Detect which cell encompasses the target text, then output its (x, y) center coordinate. 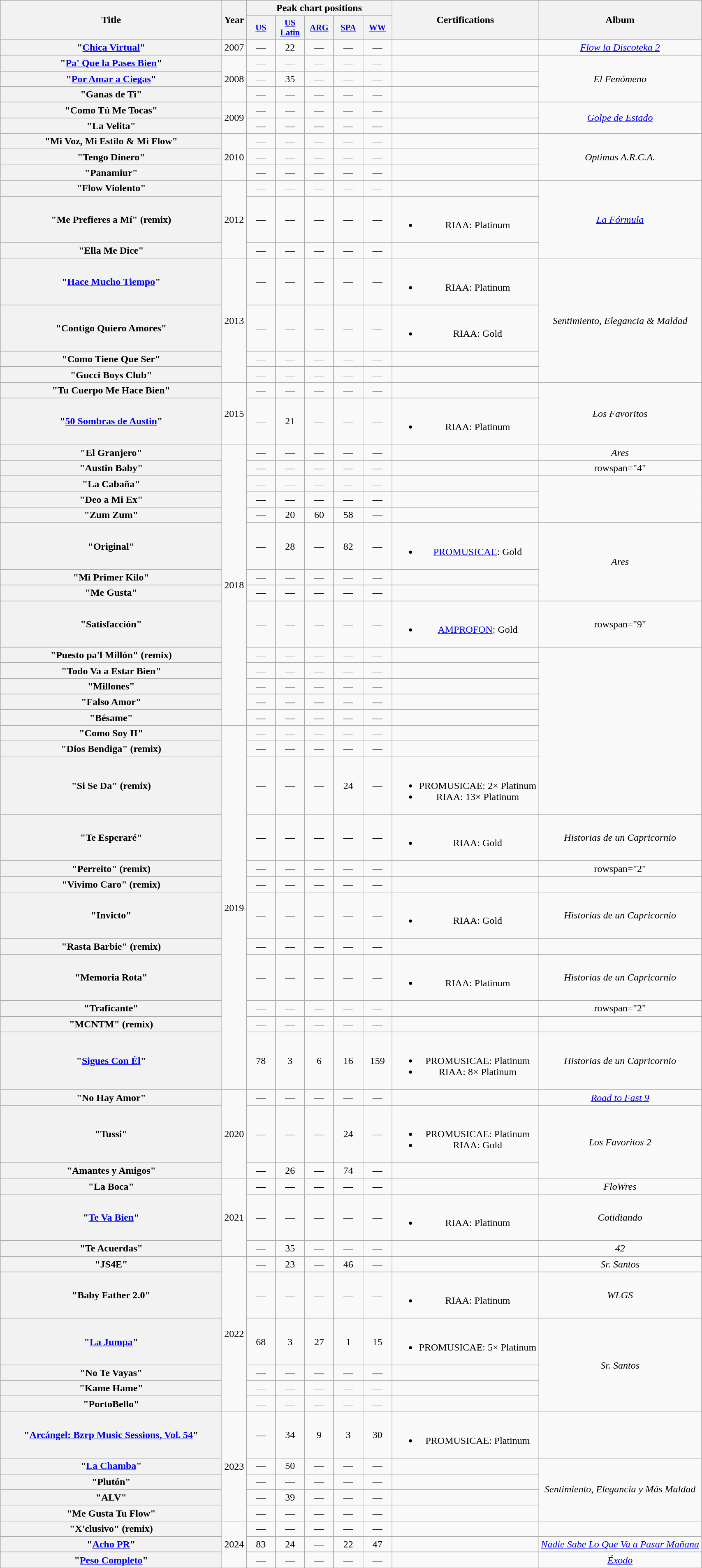
"Puesto pa'l Millón" (remix) (111, 655)
"Kame Hame" (111, 1388)
16 (348, 1061)
"Dios Bendiga" (remix) (111, 749)
23 (290, 1264)
20 (290, 515)
"Tussi" (111, 1134)
Sentimiento, Elegancia & Maldad (620, 320)
"Me Gusta" (111, 593)
Optimus A.R.C.A. (620, 157)
2007 (234, 47)
"Memoria Rota" (111, 978)
"Plutón" (111, 1482)
"Satisfacción" (111, 624)
"Bésame" (111, 717)
FloWres (620, 1186)
"Baby Father 2.0" (111, 1295)
PROMUSICAE: Platinum (466, 1435)
"50 Sombras de Austin" (111, 422)
2009 (234, 118)
"Por Amar a Ciegas" (111, 79)
"Todo Va a Estar Bien" (111, 671)
60 (319, 515)
2024 (234, 1544)
"Si Se Da" (remix) (111, 786)
Road to Fast 9 (620, 1097)
"Zum Zum" (111, 515)
"La Velita" (111, 126)
83 (261, 1544)
2013 (234, 320)
"Tengo Dinero" (111, 157)
Los Favoritos (620, 414)
2020 (234, 1134)
PROMUSICAE: PlatinumRIAA: 8× Platinum (466, 1061)
WLGS (620, 1295)
PROMUSICAE: 5× Platinum (466, 1342)
2010 (234, 157)
Year (234, 20)
Los Favoritos 2 (620, 1142)
46 (348, 1264)
"Contigo Quiero Amores" (111, 328)
42 (620, 1249)
34 (290, 1435)
"Como Tiene Que Ser" (111, 359)
AMPROFON: Gold (466, 624)
159 (378, 1061)
Album (620, 20)
"Como Tú Me Tocas" (111, 110)
PROMUSICAE: PlatinumRIAA: Gold (466, 1134)
"Gucci Boys Club" (111, 375)
"Mi Primer Kilo" (111, 577)
ARG (319, 28)
Title (111, 20)
Peak chart positions (319, 8)
"La Boca" (111, 1186)
"Me Gusta Tu Flow" (111, 1513)
47 (378, 1544)
2022 (234, 1334)
"Tu Cuerpo Me Hace Bien" (111, 390)
"Te Va Bien" (111, 1217)
2021 (234, 1217)
"Arcángel: Bzrp Music Sessions, Vol. 54" (111, 1435)
"Traficante" (111, 1008)
"Me Prefieres a Mí" (remix) (111, 220)
"MCNTM" (remix) (111, 1024)
La Fórmula (620, 220)
"No Te Vayas" (111, 1373)
US (261, 28)
Cotidiando (620, 1217)
"Flow Violento" (111, 188)
Éxodo (620, 1560)
74 (348, 1170)
"ALV" (111, 1497)
15 (378, 1342)
"X'clusivo" (remix) (111, 1529)
2018 (234, 585)
"Ella Me Dice" (111, 250)
2015 (234, 414)
"Original" (111, 546)
"Falso Amor" (111, 702)
21 (290, 422)
1 (348, 1342)
30 (378, 1435)
27 (319, 1342)
rowspan="9" (620, 624)
USLatin (290, 28)
"Perreito" (remix) (111, 869)
PROMUSICAE: 2× PlatinumRIAA: 13× Platinum (466, 786)
"Te Acuerdas" (111, 1249)
"Amantes y Amigos" (111, 1170)
"Ganas de Ti" (111, 95)
"La Chamba" (111, 1466)
39 (290, 1497)
"Sigues Con Él" (111, 1061)
rowspan="4" (620, 468)
"PortoBello" (111, 1404)
"El Granjero" (111, 453)
"Como Soy II" (111, 733)
"Peso Completo" (111, 1560)
68 (261, 1342)
"Chica Virtual" (111, 47)
9 (319, 1435)
"Hace Mucho Tiempo" (111, 281)
SPA (348, 28)
Nadie Sabe Lo Que Va a Pasar Mañana (620, 1544)
26 (290, 1170)
"Austin Baby" (111, 468)
2019 (234, 907)
"Mi Voz, Mi Estilo & Mi Flow" (111, 141)
6 (319, 1061)
"JS4E" (111, 1264)
WW (378, 28)
"Pa' Que la Pases Bien" (111, 63)
2008 (234, 79)
"Panamiur" (111, 173)
50 (290, 1466)
"Millones" (111, 686)
"Acho PR" (111, 1544)
Golpe de Estado (620, 118)
Sentimiento, Elegancia y Más Maldad (620, 1489)
28 (290, 546)
Flow la Discoteka 2 (620, 47)
82 (348, 546)
"No Hay Amor" (111, 1097)
Certifications (466, 20)
"Deo a Mi Ex" (111, 500)
"Te Esperaré" (111, 838)
"Rasta Barbie" (remix) (111, 946)
"Vivimo Caro" (remix) (111, 884)
El Fenómeno (620, 79)
78 (261, 1061)
2012 (234, 220)
58 (348, 515)
"La Cabaña" (111, 484)
PROMUSICAE: Gold (466, 546)
"La Jumpa" (111, 1342)
"Invicto" (111, 915)
2023 (234, 1466)
